Extract the (X, Y) coordinate from the center of the cell holding the provided text.  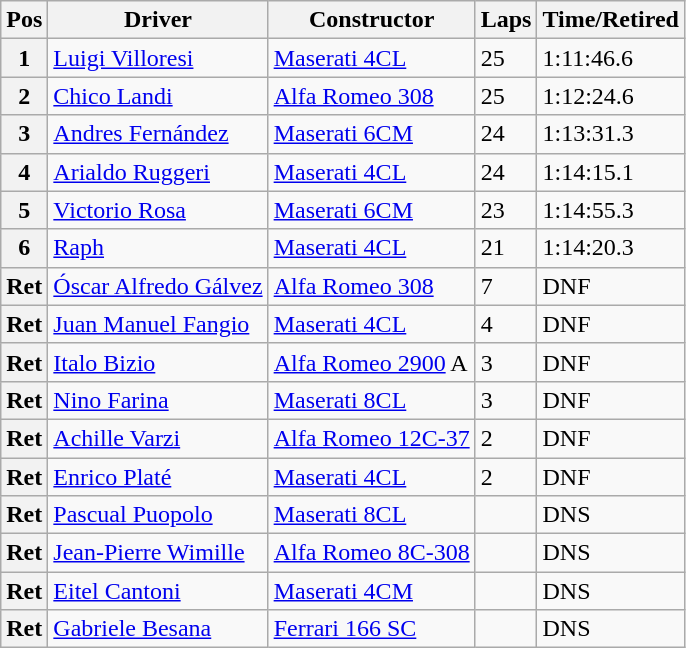
Raph (158, 248)
Alfa Romeo 12C-37 (372, 438)
Time/Retired (610, 20)
23 (506, 210)
Alfa Romeo 8C-308 (372, 553)
Jean-Pierre Wimille (158, 553)
Arialdo Ruggeri (158, 172)
Óscar Alfredo Gálvez (158, 286)
7 (506, 286)
Ferrari 166 SC (372, 629)
Victorio Rosa (158, 210)
Juan Manuel Fangio (158, 324)
1:11:46.6 (610, 58)
Achille Varzi (158, 438)
21 (506, 248)
6 (24, 248)
5 (24, 210)
1:14:55.3 (610, 210)
Maserati 4CM (372, 591)
Driver (158, 20)
Eitel Cantoni (158, 591)
1:14:15.1 (610, 172)
Alfa Romeo 2900 A (372, 362)
Chico Landi (158, 96)
Gabriele Besana (158, 629)
Italo Bizio (158, 362)
Luigi Villoresi (158, 58)
Constructor (372, 20)
Laps (506, 20)
Enrico Platé (158, 477)
Nino Farina (158, 400)
Pascual Puopolo (158, 515)
1 (24, 58)
1:13:31.3 (610, 134)
1:14:20.3 (610, 248)
1:12:24.6 (610, 96)
Pos (24, 20)
Andres Fernández (158, 134)
